From the cell containing the given text, extract its center point as (X, Y) coordinate. 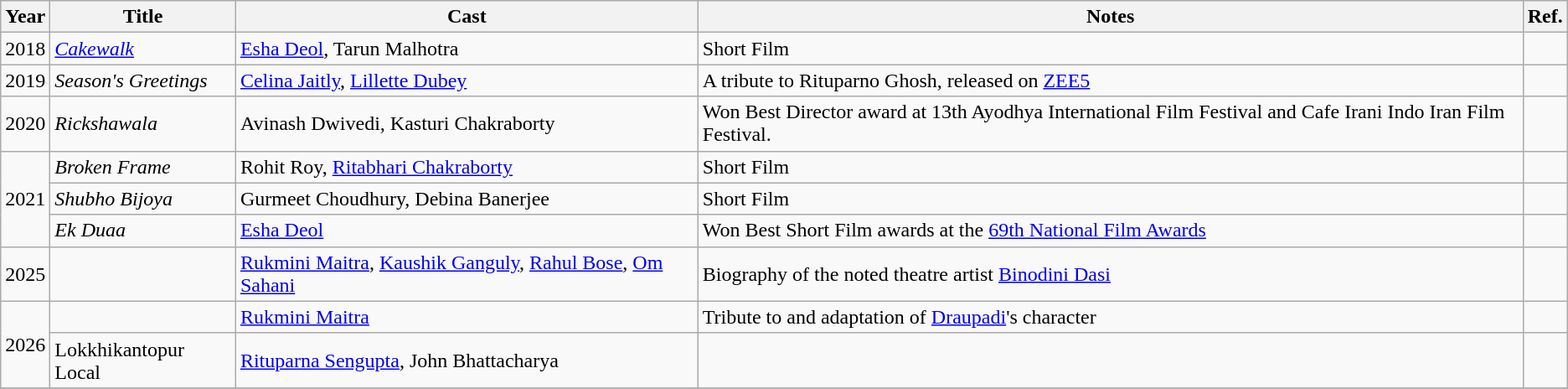
Cakewalk (143, 49)
Title (143, 17)
Cast (467, 17)
2020 (25, 124)
Notes (1111, 17)
Avinash Dwivedi, Kasturi Chakraborty (467, 124)
Season's Greetings (143, 80)
Rohit Roy, Ritabhari Chakraborty (467, 167)
2025 (25, 273)
Gurmeet Choudhury, Debina Banerjee (467, 199)
Rickshawala (143, 124)
Biography of the noted theatre artist Binodini Dasi (1111, 273)
2026 (25, 344)
Celina Jaitly, Lillette Dubey (467, 80)
Broken Frame (143, 167)
Tribute to and adaptation of Draupadi's character (1111, 317)
Ref. (1545, 17)
Lokkhikantopur Local (143, 360)
A tribute to Rituparno Ghosh, released on ZEE5 (1111, 80)
Rukmini Maitra, Kaushik Ganguly, Rahul Bose, Om Sahani (467, 273)
Rukmini Maitra (467, 317)
Won Best Short Film awards at the 69th National Film Awards (1111, 231)
Shubho Bijoya (143, 199)
Ek Duaa (143, 231)
2019 (25, 80)
Year (25, 17)
Esha Deol, Tarun Malhotra (467, 49)
Won Best Director award at 13th Ayodhya International Film Festival and Cafe Irani Indo Iran Film Festival. (1111, 124)
2021 (25, 199)
Esha Deol (467, 231)
2018 (25, 49)
Rituparna Sengupta, John Bhattacharya (467, 360)
